Search for the cell housing the specified text and yield its (X, Y) center coordinate. 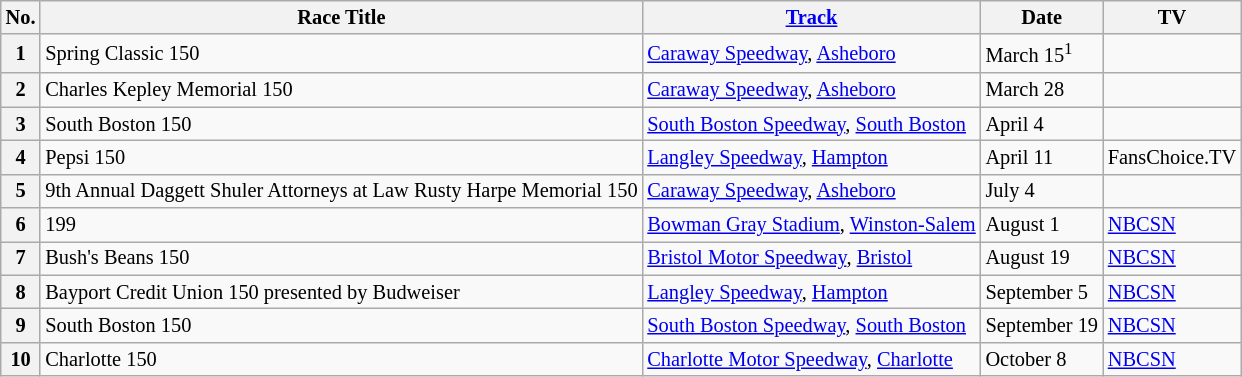
September 5 (1042, 292)
7 (21, 258)
Bristol Motor Speedway, Bristol (811, 258)
4 (21, 157)
6 (21, 225)
TV (1172, 17)
Date (1042, 17)
FansChoice.TV (1172, 157)
1 (21, 54)
September 19 (1042, 326)
3 (21, 124)
April 4 (1042, 124)
10 (21, 359)
199 (341, 225)
March 151 (1042, 54)
July 4 (1042, 191)
October 8 (1042, 359)
Pepsi 150 (341, 157)
Charles Kepley Memorial 150 (341, 90)
5 (21, 191)
2 (21, 90)
9th Annual Daggett Shuler Attorneys at Law Rusty Harpe Memorial 150 (341, 191)
Bayport Credit Union 150 presented by Budweiser (341, 292)
Charlotte Motor Speedway, Charlotte (811, 359)
8 (21, 292)
Spring Classic 150 (341, 54)
Track (811, 17)
Charlotte 150 (341, 359)
Bush's Beans 150 (341, 258)
August 1 (1042, 225)
August 19 (1042, 258)
9 (21, 326)
April 11 (1042, 157)
Bowman Gray Stadium, Winston-Salem (811, 225)
March 28 (1042, 90)
No. (21, 17)
Race Title (341, 17)
